Output the (X, Y) coordinate of the center of the cell containing the given text.  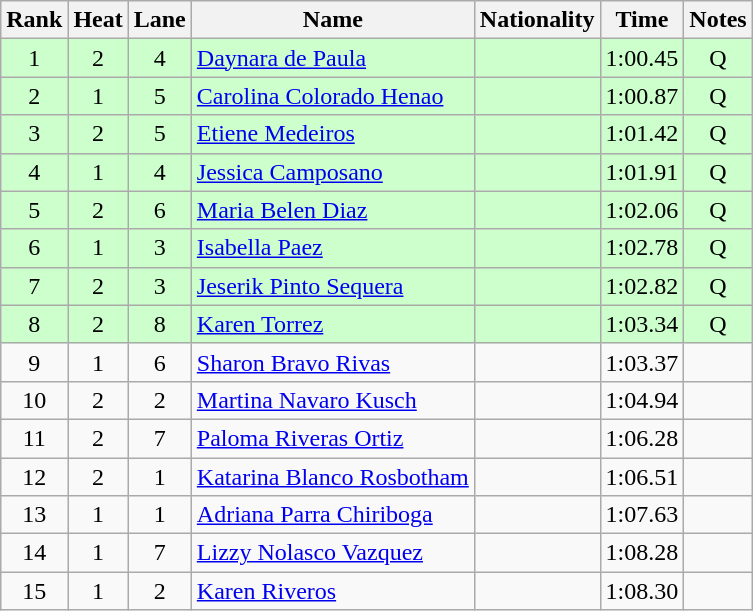
Notes (718, 20)
Daynara de Paula (332, 58)
1:08.28 (642, 553)
14 (34, 553)
13 (34, 515)
1:06.28 (642, 438)
Rank (34, 20)
12 (34, 477)
1:02.06 (642, 210)
1:07.63 (642, 515)
Lizzy Nolasco Vazquez (332, 553)
1:03.37 (642, 362)
Carolina Colorado Henao (332, 96)
Time (642, 20)
Name (332, 20)
Nationality (537, 20)
1:00.87 (642, 96)
Etiene Medeiros (332, 134)
1:02.82 (642, 286)
1:00.45 (642, 58)
1:08.30 (642, 591)
Jessica Camposano (332, 172)
9 (34, 362)
Katarina Blanco Rosbotham (332, 477)
1:06.51 (642, 477)
15 (34, 591)
Paloma Riveras Ortiz (332, 438)
Heat (98, 20)
1:02.78 (642, 248)
Jeserik Pinto Sequera (332, 286)
1:03.34 (642, 324)
Karen Torrez (332, 324)
11 (34, 438)
1:04.94 (642, 400)
Karen Riveros (332, 591)
Isabella Paez (332, 248)
1:01.91 (642, 172)
Martina Navaro Kusch (332, 400)
10 (34, 400)
Lane (160, 20)
Sharon Bravo Rivas (332, 362)
Maria Belen Diaz (332, 210)
1:01.42 (642, 134)
Adriana Parra Chiriboga (332, 515)
